Determine the [X, Y] coordinate at the center of the cell enclosing the given text.  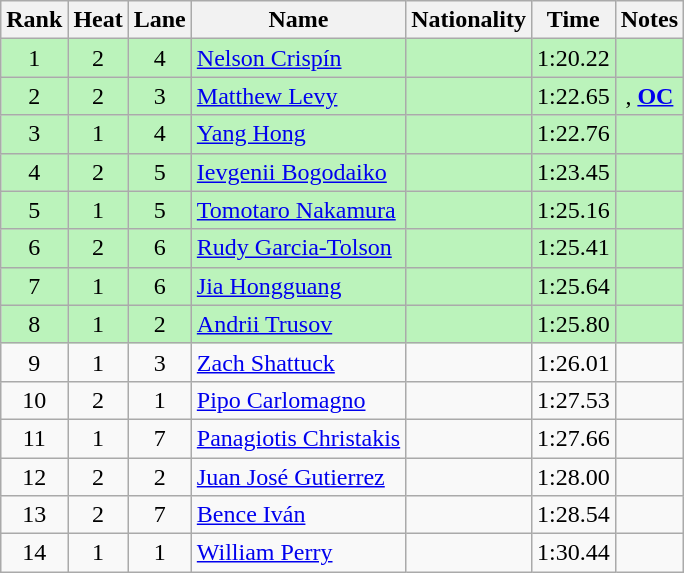
1:30.44 [573, 553]
1:27.66 [573, 438]
1:28.54 [573, 515]
1:25.16 [573, 210]
Time [573, 20]
Jia Hongguang [298, 286]
Zach Shattuck [298, 362]
8 [34, 324]
Nelson Crispín [298, 58]
1:25.80 [573, 324]
Matthew Levy [298, 96]
Bence Iván [298, 515]
Rank [34, 20]
1:22.76 [573, 134]
1:22.65 [573, 96]
William Perry [298, 553]
Juan José Gutierrez [298, 477]
Pipo Carlomagno [298, 400]
12 [34, 477]
1:25.64 [573, 286]
Panagiotis Christakis [298, 438]
10 [34, 400]
Tomotaro Nakamura [298, 210]
Notes [649, 20]
1:27.53 [573, 400]
, OC [649, 96]
Ievgenii Bogodaiko [298, 172]
1:25.41 [573, 248]
1:26.01 [573, 362]
11 [34, 438]
Yang Hong [298, 134]
1:20.22 [573, 58]
14 [34, 553]
1:23.45 [573, 172]
Andrii Trusov [298, 324]
Nationality [469, 20]
Lane [160, 20]
Heat [98, 20]
Name [298, 20]
Rudy Garcia-Tolson [298, 248]
1:28.00 [573, 477]
9 [34, 362]
13 [34, 515]
